Locate the cell with the specified text and output its [X, Y] center coordinate. 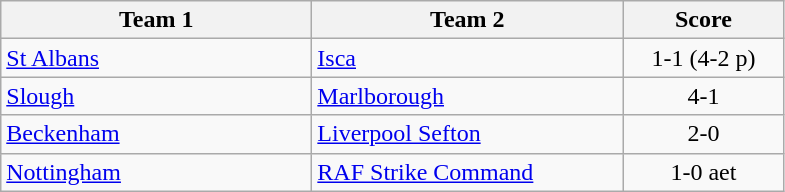
1-1 (4-2 p) [704, 58]
1-0 aet [704, 172]
St Albans [156, 58]
Marlborough [468, 96]
2-0 [704, 134]
Beckenham [156, 134]
RAF Strike Command [468, 172]
Nottingham [156, 172]
Liverpool Sefton [468, 134]
Score [704, 20]
Team 1 [156, 20]
Team 2 [468, 20]
Slough [156, 96]
Isca [468, 58]
4-1 [704, 96]
